Output the [X, Y] coordinate of the center of the cell containing the given text.  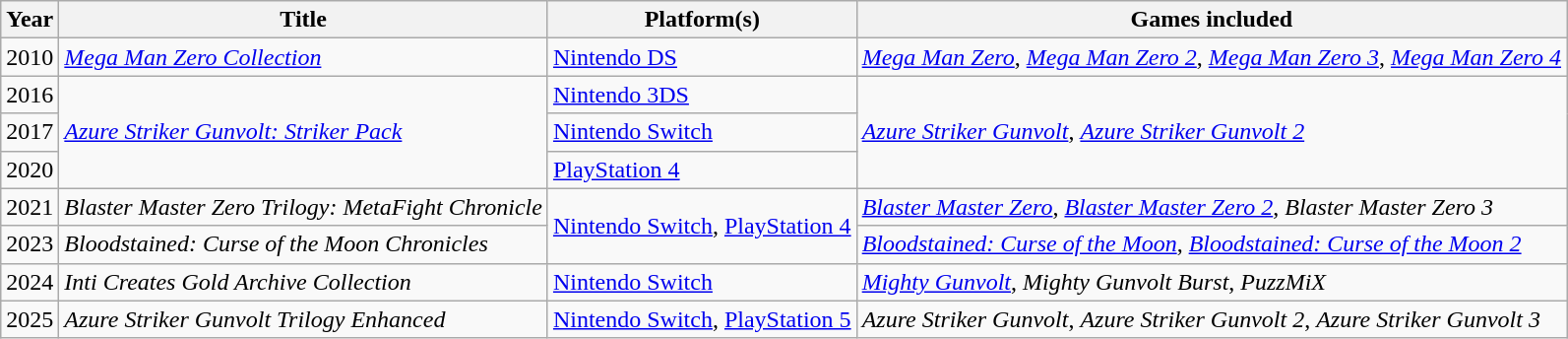
Azure Striker Gunvolt, Azure Striker Gunvolt 2 [1211, 132]
Games included [1211, 20]
2010 [30, 57]
Mega Man Zero Collection [303, 57]
Blaster Master Zero, Blaster Master Zero 2, Blaster Master Zero 3 [1211, 207]
Mega Man Zero, Mega Man Zero 2, Mega Man Zero 3, Mega Man Zero 4 [1211, 57]
Nintendo DS [702, 57]
Year [30, 20]
2024 [30, 282]
Bloodstained: Curse of the Moon Chronicles [303, 244]
Mighty Gunvolt, Mighty Gunvolt Burst, PuzzMiX [1211, 282]
Blaster Master Zero Trilogy: MetaFight Chronicle [303, 207]
2025 [30, 319]
Title [303, 20]
2021 [30, 207]
2017 [30, 132]
Nintendo Switch, PlayStation 5 [702, 319]
Azure Striker Gunvolt: Striker Pack [303, 132]
Azure Striker Gunvolt, Azure Striker Gunvolt 2, Azure Striker Gunvolt 3 [1211, 319]
Platform(s) [702, 20]
2020 [30, 169]
2023 [30, 244]
Azure Striker Gunvolt Trilogy Enhanced [303, 319]
Nintendo 3DS [702, 95]
2016 [30, 95]
Bloodstained: Curse of the Moon, Bloodstained: Curse of the Moon 2 [1211, 244]
Inti Creates Gold Archive Collection [303, 282]
PlayStation 4 [702, 169]
Nintendo Switch, PlayStation 4 [702, 226]
